Provide the [x, y] coordinate of the cell's center where the given text is located.  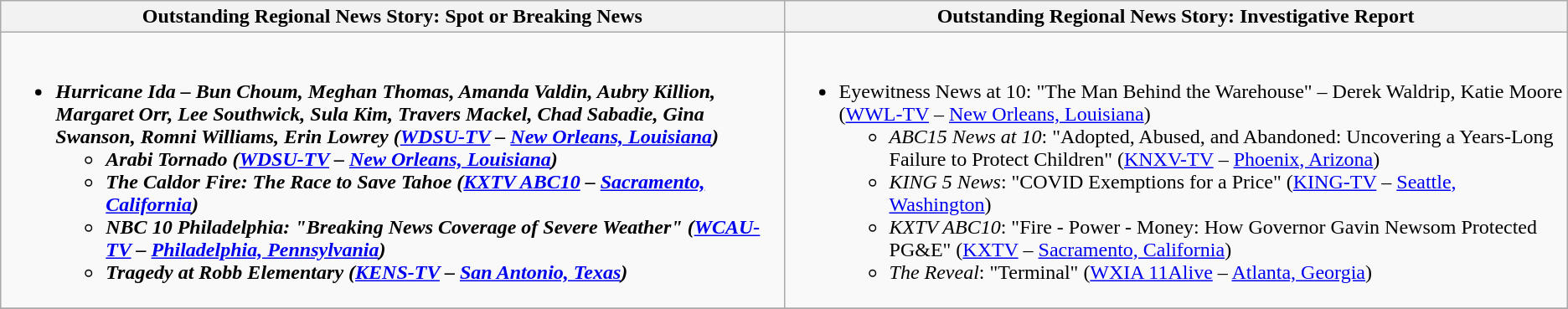
Outstanding Regional News Story: Spot or Breaking News [392, 17]
Outstanding Regional News Story: Investigative Report [1176, 17]
